Find where the given text appears and provide that cell's center as (X, Y) coordinate. 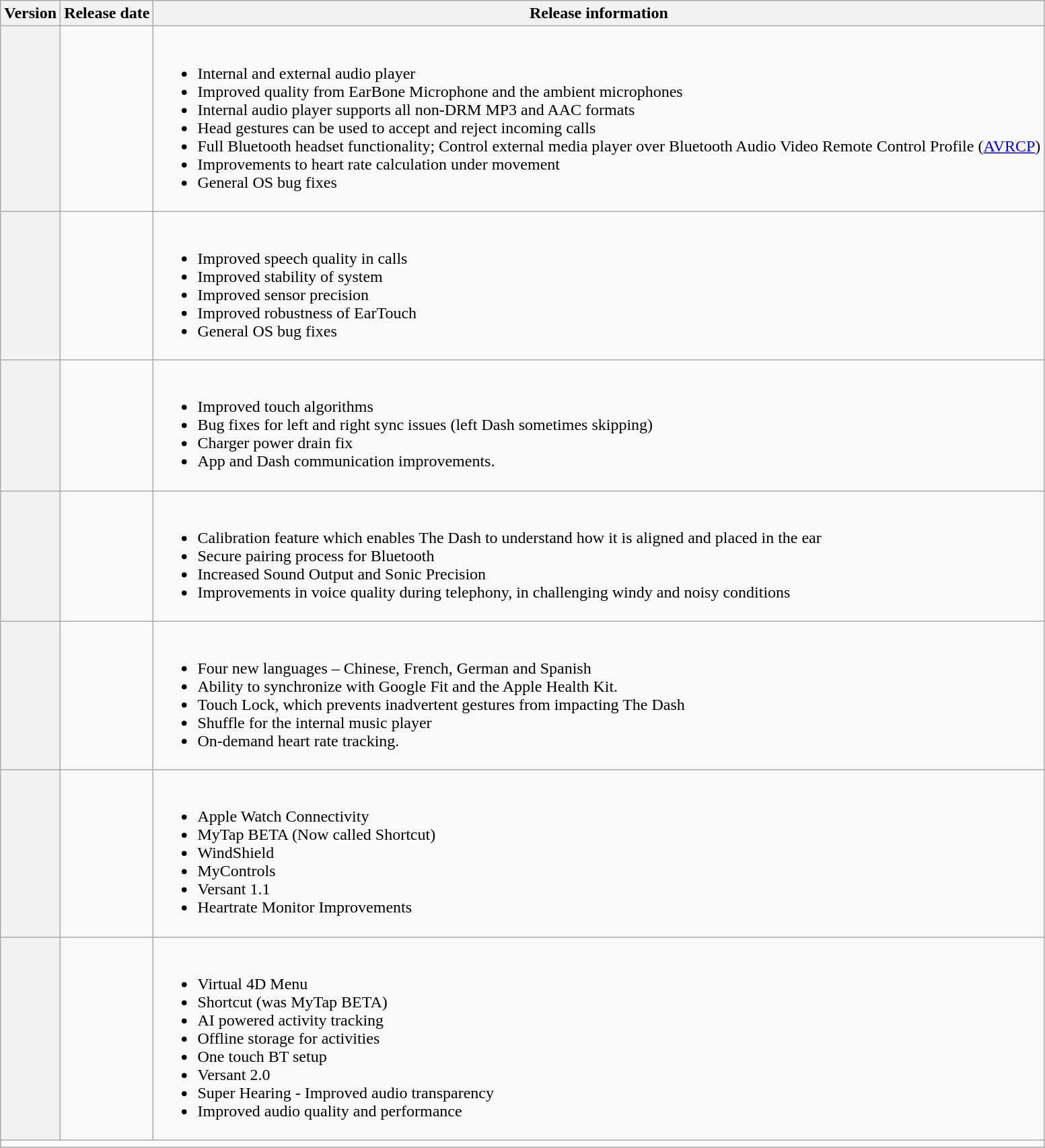
Improved speech quality in callsImproved stability of systemImproved sensor precisionImproved robustness of EarTouchGeneral OS bug fixes (599, 285)
Version (31, 13)
Release date (107, 13)
Apple Watch ConnectivityMyTap BETA (Now called Shortcut)WindShieldMyControlsVersant 1.1Heartrate Monitor Improvements (599, 853)
Release information (599, 13)
